Find where the given text appears and provide that cell's center as [x, y] coordinate. 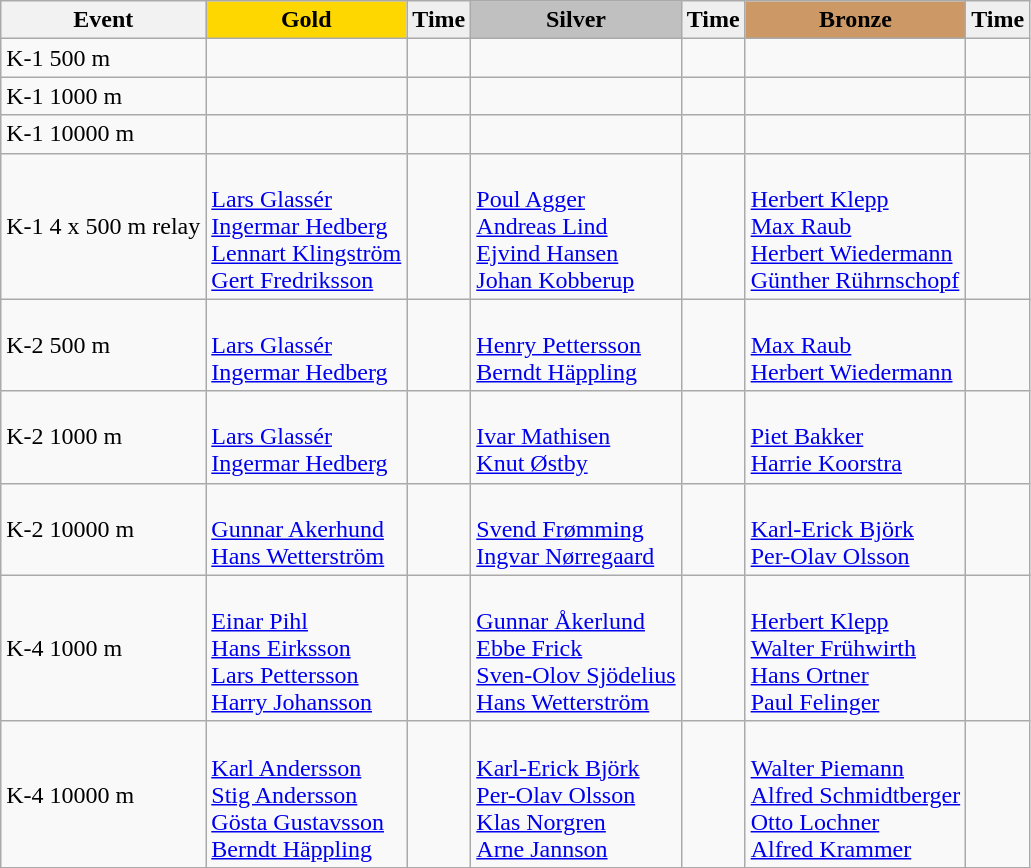
Gold [306, 20]
Herbert KleppMax RaubHerbert WiedermannGünther Rührnschopf [856, 226]
Piet BakkerHarrie Koorstra [856, 437]
Einar PihlHans EirkssonLars PetterssonHarry Johansson [306, 648]
K-2 1000 m [104, 437]
Gunnar ÅkerlundEbbe FrickSven-Olov SjödeliusHans Wetterström [576, 648]
Event [104, 20]
Lars GlassérIngermar HedbergLennart KlingströmGert Fredriksson [306, 226]
K-4 10000 m [104, 794]
Walter PiemannAlfred SchmidtbergerOtto LochnerAlfred Krammer [856, 794]
Silver [576, 20]
Karl-Erick BjörkPer-Olav Olsson [856, 529]
Bronze [856, 20]
Henry PetterssonBerndt Häppling [576, 345]
Karl-Erick BjörkPer-Olav OlssonKlas NorgrenArne Jannson [576, 794]
Max RaubHerbert Wiedermann [856, 345]
K-1 1000 m [104, 96]
Gunnar AkerhundHans Wetterström [306, 529]
K-1 10000 m [104, 134]
Svend FrømmingIngvar Nørregaard [576, 529]
Karl AnderssonStig AnderssonGösta GustavssonBerndt Häppling [306, 794]
K-2 500 m [104, 345]
K-1 4 x 500 m relay [104, 226]
Herbert KleppWalter FrühwirthHans OrtnerPaul Felinger [856, 648]
K-4 1000 m [104, 648]
K-1 500 m [104, 58]
K-2 10000 m [104, 529]
Poul AggerAndreas LindEjvind HansenJohan Kobberup [576, 226]
Ivar MathisenKnut Østby [576, 437]
